Locate the cell with the specified text and output its [X, Y] center coordinate. 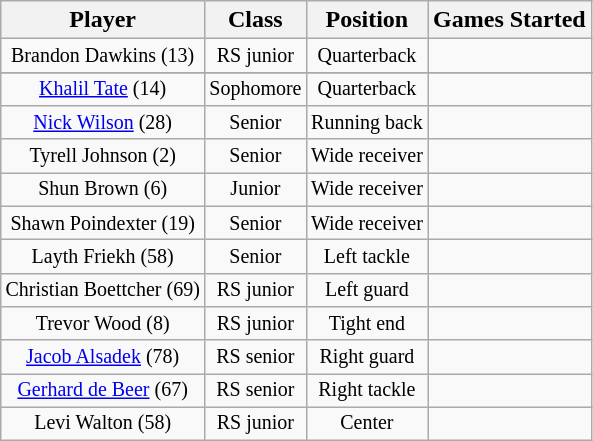
Right tackle [366, 390]
Sophomore [256, 88]
Junior [256, 190]
Layth Friekh (58) [103, 256]
Center [366, 424]
Class [256, 20]
Khalil Tate (14) [103, 88]
Christian Boettcher (69) [103, 290]
Player [103, 20]
Games Started [510, 20]
Jacob Alsadek (78) [103, 356]
Right guard [366, 356]
Shawn Poindexter (19) [103, 222]
Tight end [366, 324]
Left guard [366, 290]
Shun Brown (6) [103, 190]
Brandon Dawkins (13) [103, 56]
Nick Wilson (28) [103, 122]
Position [366, 20]
Left tackle [366, 256]
Running back [366, 122]
Trevor Wood (8) [103, 324]
Gerhard de Beer (67) [103, 390]
Levi Walton (58) [103, 424]
Tyrell Johnson (2) [103, 156]
